For the text-containing cell, return its midpoint in (x, y) coordinate format. 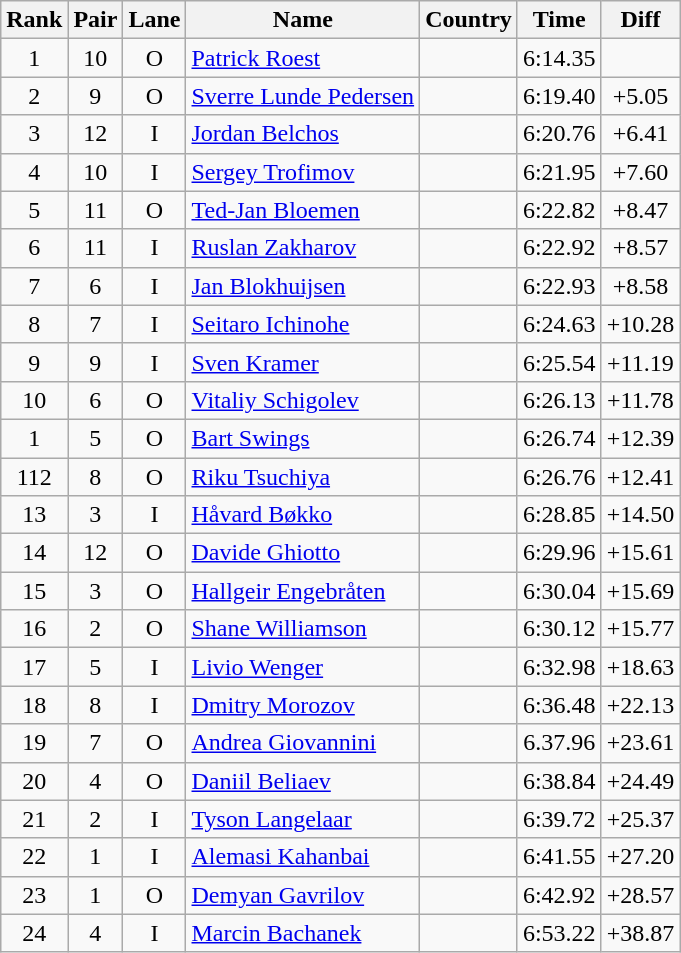
Country (469, 20)
Davide Ghiotto (303, 553)
Tyson Langelaar (303, 819)
Pair (96, 20)
Bart Swings (303, 438)
+10.28 (640, 324)
6:19.40 (559, 96)
19 (34, 743)
6:26.13 (559, 400)
6:30.04 (559, 591)
+15.77 (640, 629)
Time (559, 20)
6:53.22 (559, 933)
Daniil Beliaev (303, 781)
Hallgeir Engebråten (303, 591)
+28.57 (640, 895)
6:26.76 (559, 477)
6:22.93 (559, 286)
Ruslan Zakharov (303, 248)
Lane (154, 20)
Dmitry Morozov (303, 705)
+15.69 (640, 591)
+11.78 (640, 400)
Jordan Belchos (303, 134)
+23.61 (640, 743)
17 (34, 667)
Vitaliy Schigolev (303, 400)
6:30.12 (559, 629)
6:20.76 (559, 134)
+38.87 (640, 933)
Andrea Giovannini (303, 743)
22 (34, 857)
6:14.35 (559, 58)
6:28.85 (559, 515)
24 (34, 933)
6:42.92 (559, 895)
+8.58 (640, 286)
16 (34, 629)
6:38.84 (559, 781)
6:21.95 (559, 172)
+25.37 (640, 819)
+27.20 (640, 857)
13 (34, 515)
23 (34, 895)
+18.63 (640, 667)
+14.50 (640, 515)
6:26.74 (559, 438)
15 (34, 591)
6:39.72 (559, 819)
6:22.82 (559, 210)
+15.61 (640, 553)
6:24.63 (559, 324)
6:36.48 (559, 705)
6:22.92 (559, 248)
6:25.54 (559, 362)
Jan Blokhuijsen (303, 286)
112 (34, 477)
Ted-Jan Bloemen (303, 210)
Seitaro Ichinohe (303, 324)
6.37.96 (559, 743)
+6.41 (640, 134)
Sven Kramer (303, 362)
+8.47 (640, 210)
14 (34, 553)
Alemasi Kahanbai (303, 857)
Livio Wenger (303, 667)
Demyan Gavrilov (303, 895)
+12.39 (640, 438)
Rank (34, 20)
+22.13 (640, 705)
20 (34, 781)
+11.19 (640, 362)
Diff (640, 20)
Sergey Trofimov (303, 172)
+7.60 (640, 172)
18 (34, 705)
6:29.96 (559, 553)
+5.05 (640, 96)
+8.57 (640, 248)
+12.41 (640, 477)
Riku Tsuchiya (303, 477)
Shane Williamson (303, 629)
Patrick Roest (303, 58)
Sverre Lunde Pedersen (303, 96)
Name (303, 20)
+24.49 (640, 781)
6:41.55 (559, 857)
Håvard Bøkko (303, 515)
21 (34, 819)
Marcin Bachanek (303, 933)
6:32.98 (559, 667)
